Detect which cell encompasses the target text, then output its [X, Y] center coordinate. 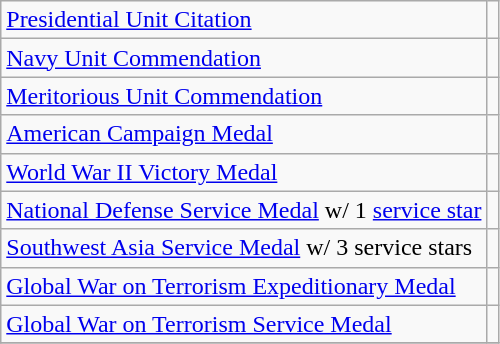
Global War on Terrorism Service Medal [244, 324]
Southwest Asia Service Medal w/ 3 service stars [244, 248]
Navy Unit Commendation [244, 58]
World War II Victory Medal [244, 172]
National Defense Service Medal w/ 1 service star [244, 210]
Meritorious Unit Commendation [244, 96]
American Campaign Medal [244, 134]
Presidential Unit Citation [244, 20]
Global War on Terrorism Expeditionary Medal [244, 286]
